Extract the [X, Y] coordinate from the center of the cell holding the provided text.  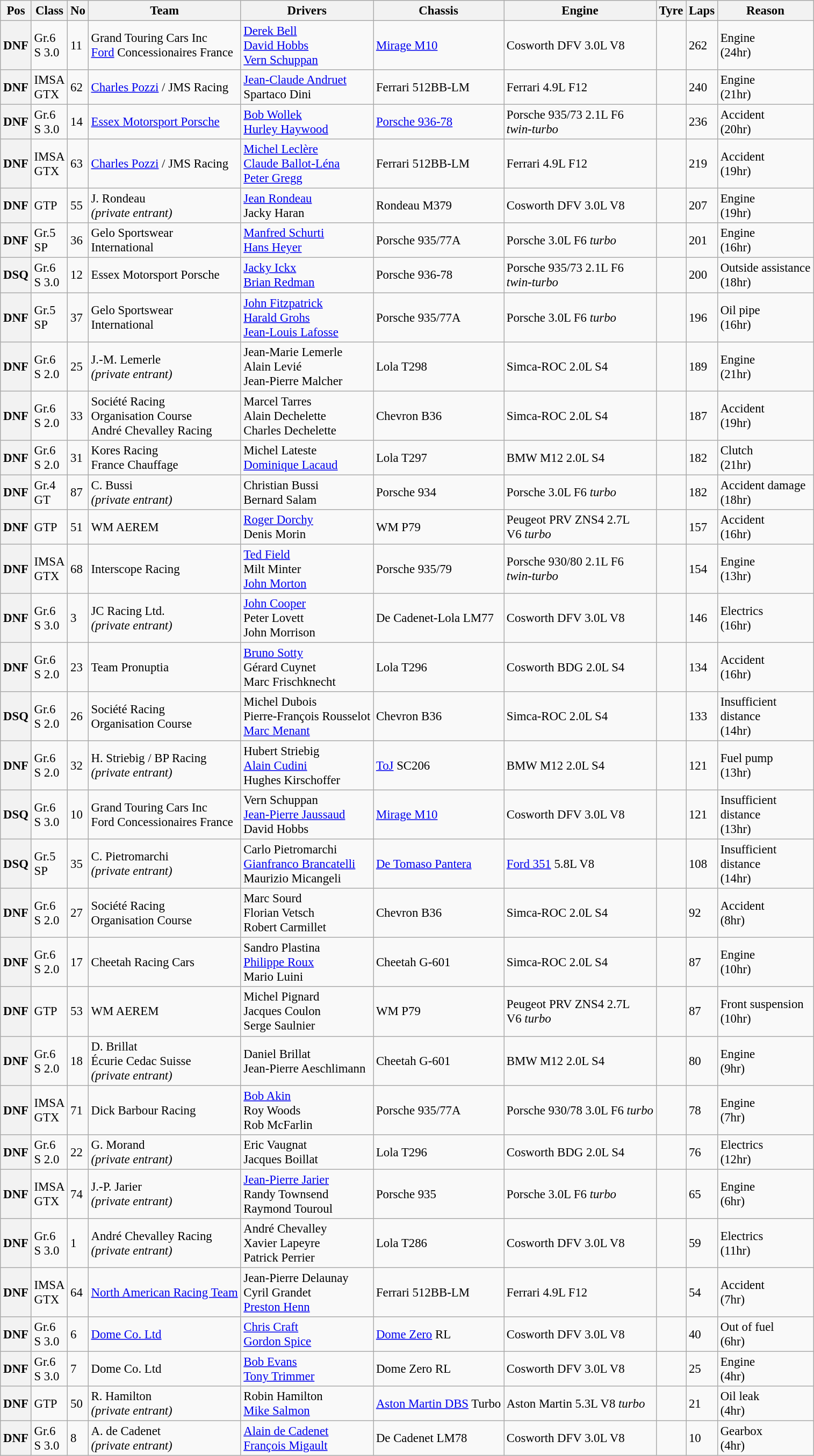
D. Brillat Écurie Cedac Suisse(private entrant) [164, 1061]
50 [78, 1404]
6 [78, 1334]
C. Bussi(private entrant) [164, 492]
Ford 351 5.8L V8 [580, 864]
Engine [580, 11]
Electrics(11hr) [765, 1243]
Oil pipe(16hr) [765, 317]
North American Racing Team [164, 1292]
Jean-Claude Andruet Spartaco Dini [307, 87]
Marcel Tarres Alain Dechelette Charles Dechelette [307, 416]
63 [78, 164]
Engine(24hr) [765, 46]
Porsche 935 [438, 1194]
Dick Barbour Racing [164, 1110]
65 [702, 1194]
Michel Pignard Jacques Coulon Serge Saulnier [307, 1012]
H. Striebig / BP Racing(private entrant) [164, 766]
Engine(16hr) [765, 241]
Gearbox(4hr) [765, 1438]
Engine(19hr) [765, 206]
40 [702, 1334]
Engine(4hr) [765, 1368]
André Chevalley Racing(private entrant) [164, 1243]
92 [702, 913]
Michel Dubois Pierre-François Rousselot Marc Menant [307, 716]
18 [78, 1061]
Oil leak(4hr) [765, 1404]
Bob Wollek Hurley Haywood [307, 122]
108 [702, 864]
240 [702, 87]
Clutch(21hr) [765, 458]
Chassis [438, 11]
Out of fuel(6hr) [765, 1334]
De Cadenet LM78 [438, 1438]
36 [78, 241]
Porsche 935/79 [438, 569]
37 [78, 317]
Outside assistance(18hr) [765, 275]
Accident(7hr) [765, 1292]
Gr.4GT [49, 492]
51 [78, 527]
Accident(20hr) [765, 122]
32 [78, 766]
189 [702, 366]
80 [702, 1061]
35 [78, 864]
De Cadenet-Lola LM77 [438, 618]
196 [702, 317]
200 [702, 275]
Aston Martin DBS Turbo [438, 1404]
8 [78, 1438]
Robin Hamilton Mike Salmon [307, 1404]
133 [702, 716]
Class [49, 11]
Marc Sourd Florian Vetsch Robert Carmillet [307, 913]
Société RacingOrganisation Course André Chevalley Racing [164, 416]
Engine(10hr) [765, 962]
Jean-Pierre Jarier Randy Townsend Raymond Touroul [307, 1194]
Interscope Racing [164, 569]
Chris Craft Gordon Spice [307, 1334]
A. de Cadenet(private entrant) [164, 1438]
23 [78, 667]
Laps [702, 11]
1 [78, 1243]
14 [78, 122]
154 [702, 569]
53 [78, 1012]
John Cooper Peter Lovett John Morrison [307, 618]
17 [78, 962]
78 [702, 1110]
236 [702, 122]
Daniel Brillat Jean-Pierre Aeschlimann [307, 1061]
55 [78, 206]
Reason [765, 11]
Tyre [671, 11]
33 [78, 416]
Ted Field Milt Minter John Morton [307, 569]
62 [78, 87]
22 [78, 1151]
31 [78, 458]
Jean-Marie Lemerle Alain Levié Jean-Pierre Malcher [307, 366]
Jean Rondeau Jacky Haran [307, 206]
27 [78, 913]
207 [702, 206]
Porsche 934 [438, 492]
No [78, 11]
Accident damage(18hr) [765, 492]
Kores Racing France Chauffage [164, 458]
Jean-Pierre Delaunay Cyril Grandet Preston Henn [307, 1292]
74 [78, 1194]
68 [78, 569]
Sandro Plastina Philippe Roux Mario Luini [307, 962]
R. Hamilton(private entrant) [164, 1404]
Porsche 930/80 2.1L F6 twin-turbo [580, 569]
Manfred Schurti Hans Heyer [307, 241]
Christian Bussi Bernard Salam [307, 492]
Drivers [307, 11]
J.-P. Jarier (private entrant) [164, 1194]
187 [702, 416]
Carlo Pietromarchi Gianfranco Brancatelli Maurizio Micangeli [307, 864]
De Tomaso Pantera [438, 864]
134 [702, 667]
64 [78, 1292]
Lola T298 [438, 366]
76 [702, 1151]
Roger Dorchy Denis Morin [307, 527]
Engine(9hr) [765, 1061]
Hubert Striebig Alain Cudini Hughes Kirschoffer [307, 766]
John Fitzpatrick Harald Grohs Jean-Louis Lafosse [307, 317]
Team Pronuptia [164, 667]
Bob Akin Roy Woods Rob McFarlin [307, 1110]
Porsche 930/78 3.0L F6 turbo [580, 1110]
Bob Evans Tony Trimmer [307, 1368]
219 [702, 164]
Derek Bell David Hobbs Vern Schuppan [307, 46]
7 [78, 1368]
12 [78, 275]
Vern Schuppan Jean-Pierre Jaussaud David Hobbs [307, 815]
G. Morand(private entrant) [164, 1151]
Eric Vaugnat Jacques Boillat [307, 1151]
146 [702, 618]
Fuel pump(13hr) [765, 766]
Accident(8hr) [765, 913]
Rondeau M379 [438, 206]
Front suspension(10hr) [765, 1012]
3 [78, 618]
Michel Leclère Claude Ballot-Léna Peter Gregg [307, 164]
Electrics(16hr) [765, 618]
André Chevalley Xavier Lapeyre Patrick Perrier [307, 1243]
11 [78, 46]
Electrics(12hr) [765, 1151]
Insufficient distance(13hr) [765, 815]
J.-M. Lemerle(private entrant) [164, 366]
Engine(6hr) [765, 1194]
Cheetah Racing Cars [164, 962]
Bruno Sotty Gérard Cuynet Marc Frischknecht [307, 667]
Jacky Ickx Brian Redman [307, 275]
54 [702, 1292]
J. Rondeau(private entrant) [164, 206]
ToJ SC206 [438, 766]
Alain de Cadenet François Migault [307, 1438]
Engine(13hr) [765, 569]
21 [702, 1404]
26 [78, 716]
Team [164, 11]
Lola T297 [438, 458]
Lola T286 [438, 1243]
C. Pietromarchi(private entrant) [164, 864]
Pos [16, 11]
JC Racing Ltd. (private entrant) [164, 618]
59 [702, 1243]
157 [702, 527]
Aston Martin 5.3L V8 turbo [580, 1404]
201 [702, 241]
Michel Lateste Dominique Lacaud [307, 458]
Engine(7hr) [765, 1110]
71 [78, 1110]
262 [702, 46]
